Output the [x, y] coordinate of the center of the cell containing the given text.  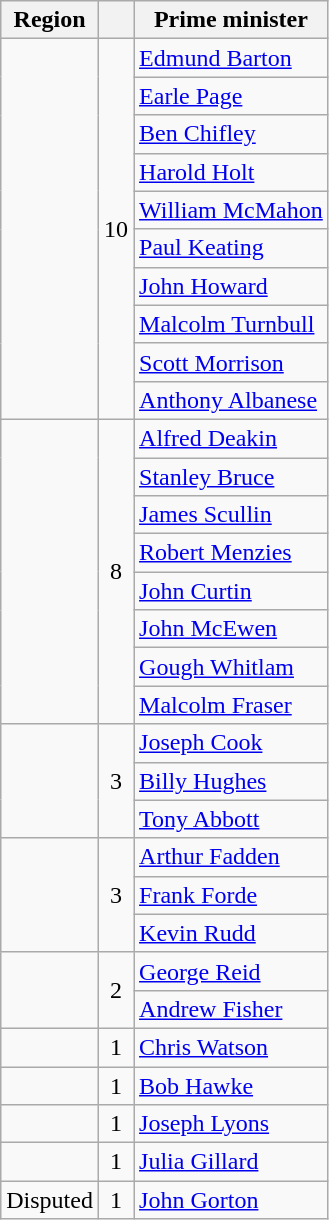
Harold Holt [232, 172]
Joseph Cook [232, 743]
George Reid [232, 971]
Joseph Lyons [232, 1124]
Earle Page [232, 96]
John Curtin [232, 591]
Billy Hughes [232, 781]
Andrew Fisher [232, 1009]
Bob Hawke [232, 1085]
Julia Gillard [232, 1162]
Scott Morrison [232, 362]
10 [116, 230]
Stanley Bruce [232, 477]
Paul Keating [232, 248]
8 [116, 571]
Edmund Barton [232, 58]
John Gorton [232, 1200]
Ben Chifley [232, 134]
Tony Abbott [232, 819]
John McEwen [232, 629]
Malcolm Fraser [232, 705]
Anthony Albanese [232, 400]
Gough Whitlam [232, 667]
Chris Watson [232, 1047]
Arthur Fadden [232, 857]
John Howard [232, 286]
Alfred Deakin [232, 438]
Kevin Rudd [232, 933]
Malcolm Turnbull [232, 324]
2 [116, 990]
Robert Menzies [232, 553]
William McMahon [232, 210]
Frank Forde [232, 895]
James Scullin [232, 515]
Region [50, 20]
Disputed [50, 1200]
Prime minister [232, 20]
